Search for the cell housing the specified text and yield its (x, y) center coordinate. 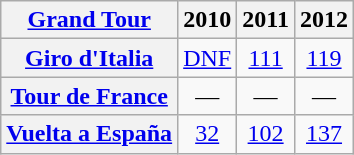
DNF (208, 58)
Giro d'Italia (90, 58)
2011 (266, 20)
32 (208, 134)
Grand Tour (90, 20)
Tour de France (90, 96)
111 (266, 58)
137 (324, 134)
102 (266, 134)
2012 (324, 20)
2010 (208, 20)
119 (324, 58)
Vuelta a España (90, 134)
